Locate the cell with the specified text and output its [X, Y] center coordinate. 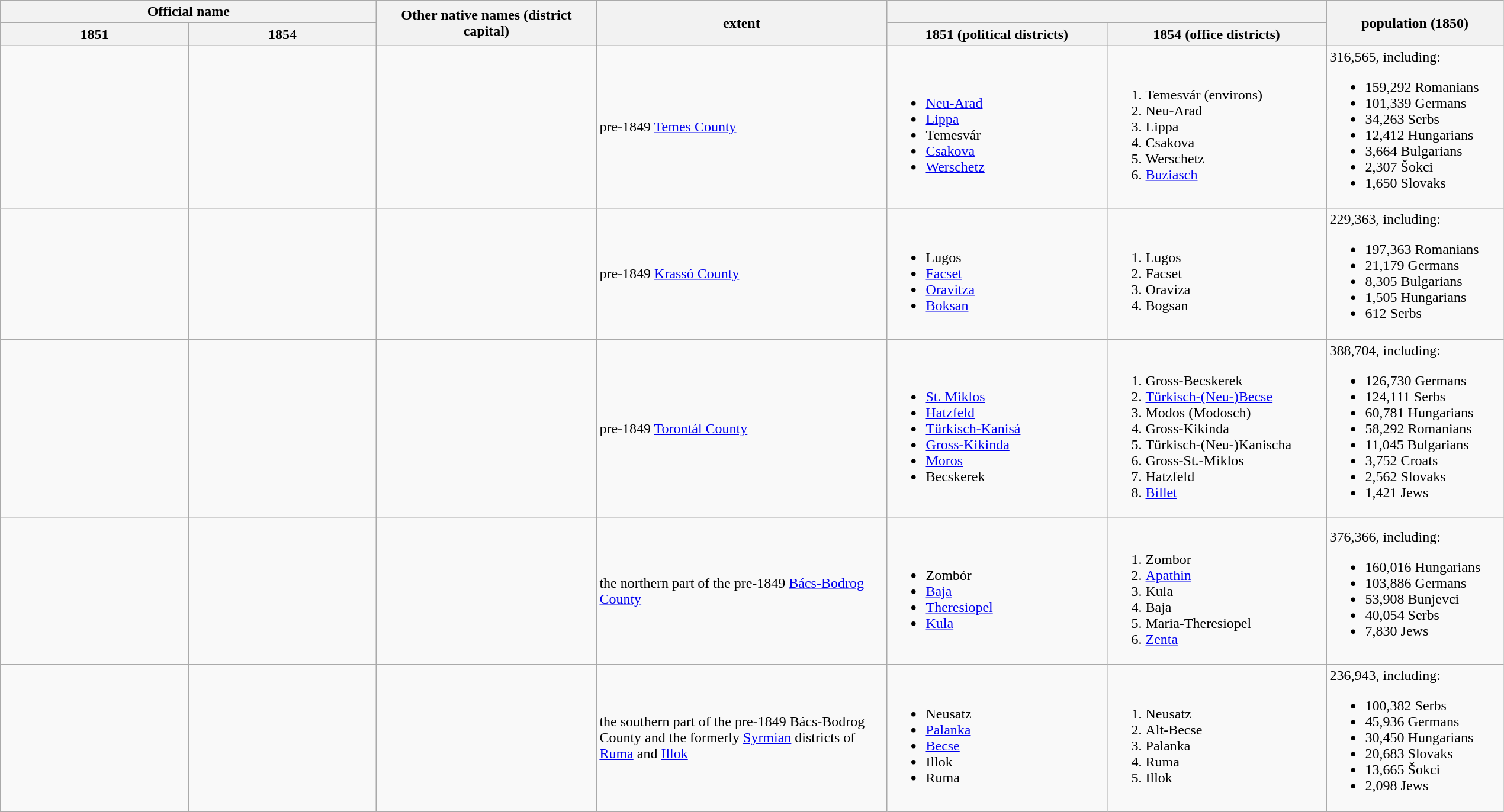
Other native names (district capital) [487, 23]
ZomborApathin KulaBajaMaria-TheresiopelZenta [1216, 591]
the northern part of the pre-1849 Bács-Bodrog County [741, 591]
LugosFacsetOravizaBogsan [1216, 273]
Temesvár (environs)Neu-AradLippaCsakovaWerschetzBuziasch [1216, 127]
Gross-BecskerekTürkisch-(Neu-)Becse Modos (Modosch)Gross-KikindaTürkisch-(Neu-)KanischaGross-St.-MiklosHatzfeldBillet [1216, 428]
229,363, including:197,363 Romanians21,179 Germans8,305 Bulgarians1,505 Hungarians612 Serbs [1415, 273]
LugosFacset Oravitza Boksan [997, 273]
pre-1849 Temes County [741, 127]
NeusatzPalanka Becse Illok Ruma [997, 738]
1851 (political districts) [997, 34]
236,943, including:100,382 Serbs45,936 Germans30,450 Hungarians20,683 Slovaks13,665 Šokci2,098 Jews [1415, 738]
ZombórBajaTheresiopel Kula [997, 591]
1854 [282, 34]
316,565, including:159,292 Romanians101,339 Germans34,263 Serbs12,412 Hungarians3,664 Bulgarians2,307 Šokci1,650 Slovaks [1415, 127]
St. Miklos Hatzfeld Türkisch-Kanisá Gross-Kikinda Moros Becskerek [997, 428]
pre-1849 Krassó County [741, 273]
extent [741, 23]
388,704, including:126,730 Germans124,111 Serbs60,781 Hungarians58,292 Romanians11,045 Bulgarians3,752 Croats2,562 Slovaks1,421 Jews [1415, 428]
Official name [188, 12]
1851 [95, 34]
the southern part of the pre-1849 Bács-Bodrog County and the formerly Syrmian districts of Ruma and Illok [741, 738]
pre-1849 Torontál County [741, 428]
376,366, including:160,016 Hungarians103,886 Germans53,908 Bunjevci40,054 Serbs7,830 Jews [1415, 591]
population (1850) [1415, 23]
NeusatzAlt-BecsePalankaRumaIllok [1216, 738]
Neu-Arad Lippa TemesvárCsakova Werschetz [997, 127]
1854 (office districts) [1216, 34]
